Find where the given text appears and provide that cell's center as [X, Y] coordinate. 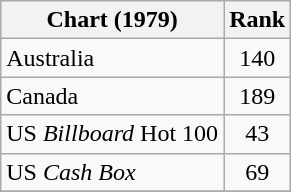
US Cash Box [112, 172]
US Billboard Hot 100 [112, 134]
43 [258, 134]
Canada [112, 96]
140 [258, 58]
Rank [258, 20]
69 [258, 172]
189 [258, 96]
Chart (1979) [112, 20]
Australia [112, 58]
